Determine the (X, Y) coordinate at the center of the cell enclosing the given text.  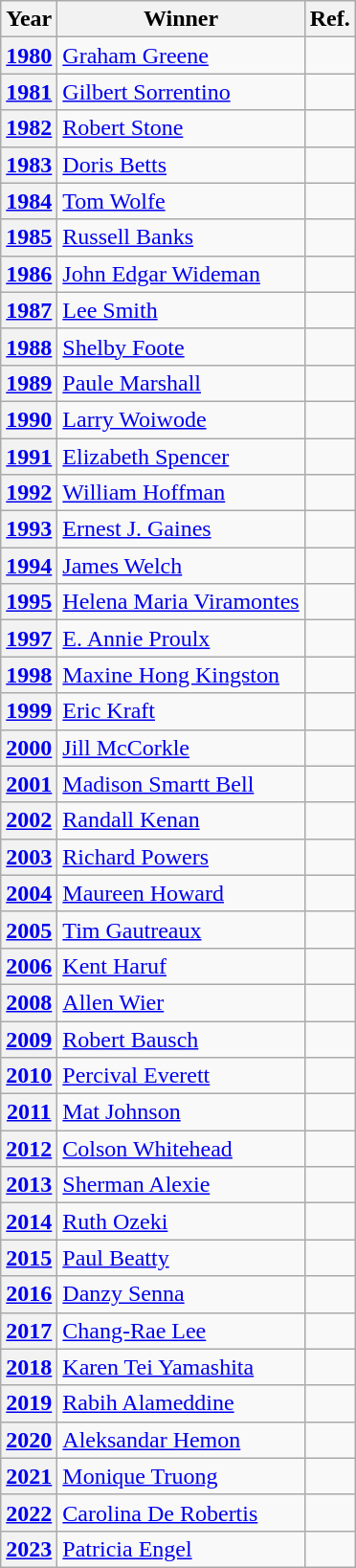
Elizabeth Spencer (181, 457)
Ruth Ozeki (181, 1221)
Chang-Rae Lee (181, 1331)
2017 (29, 1331)
Sherman Alexie (181, 1185)
Robert Stone (181, 128)
2013 (29, 1185)
2019 (29, 1403)
1986 (29, 274)
Maxine Hong Kingston (181, 675)
1992 (29, 493)
2020 (29, 1440)
Aleksandar Hemon (181, 1440)
2023 (29, 1549)
Mat Johnson (181, 1112)
2005 (29, 930)
Colson Whitehead (181, 1149)
Paule Marshall (181, 383)
Maureen Howard (181, 893)
1983 (29, 165)
Allen Wier (181, 1002)
2022 (29, 1512)
Doris Betts (181, 165)
Year (29, 19)
Patricia Engel (181, 1549)
2004 (29, 893)
Shelby Foote (181, 347)
2014 (29, 1221)
1985 (29, 237)
Carolina De Robertis (181, 1512)
Tim Gautreaux (181, 930)
Randall Kenan (181, 820)
1988 (29, 347)
1980 (29, 56)
1998 (29, 675)
2008 (29, 1002)
1982 (29, 128)
Danzy Senna (181, 1294)
1999 (29, 711)
2018 (29, 1367)
Richard Powers (181, 857)
Gilbert Sorrentino (181, 92)
John Edgar Wideman (181, 274)
2006 (29, 966)
1993 (29, 529)
2021 (29, 1476)
Kent Haruf (181, 966)
Helena Maria Viramontes (181, 602)
E. Annie Proulx (181, 638)
Ernest J. Gaines (181, 529)
Rabih Alameddine (181, 1403)
2016 (29, 1294)
1987 (29, 310)
1989 (29, 383)
2001 (29, 784)
James Welch (181, 566)
Karen Tei Yamashita (181, 1367)
1984 (29, 201)
2002 (29, 820)
Russell Banks (181, 237)
2009 (29, 1039)
Paul Beatty (181, 1258)
2000 (29, 748)
1995 (29, 602)
Winner (181, 19)
Eric Kraft (181, 711)
2011 (29, 1112)
Graham Greene (181, 56)
Monique Truong (181, 1476)
1997 (29, 638)
Ref. (329, 19)
Jill McCorkle (181, 748)
2015 (29, 1258)
Robert Bausch (181, 1039)
2012 (29, 1149)
Madison Smartt Bell (181, 784)
Tom Wolfe (181, 201)
1981 (29, 92)
2003 (29, 857)
Larry Woiwode (181, 419)
William Hoffman (181, 493)
Percival Everett (181, 1076)
Lee Smith (181, 310)
1991 (29, 457)
2010 (29, 1076)
1994 (29, 566)
1990 (29, 419)
